Extract the (x, y) coordinate from the center of the cell holding the provided text.  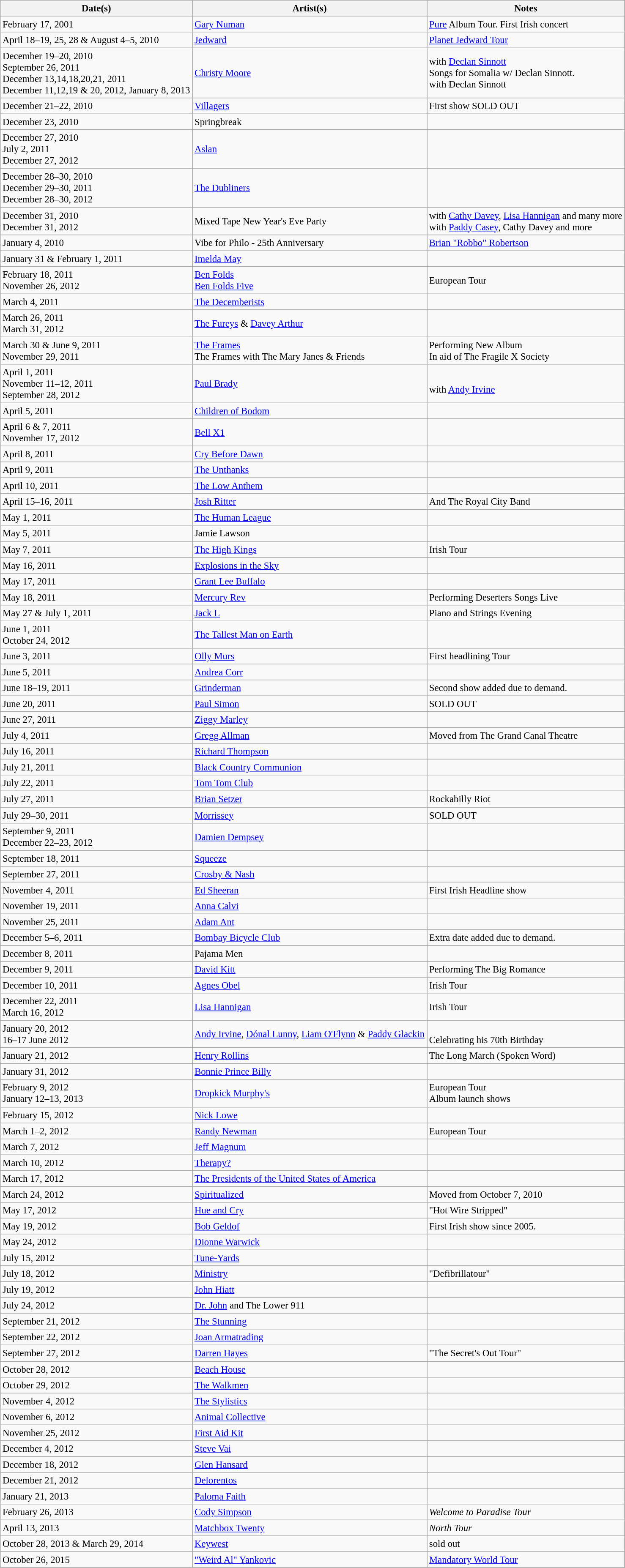
Dropkick Murphy's (310, 1094)
December 8, 2011 (96, 953)
Joan Armatrading (310, 1338)
May 17, 2011 (96, 581)
March 26, 2011 March 31, 2012 (96, 324)
October 28, 2012 (96, 1369)
Grinderman (310, 688)
December 27, 2010 July 2, 2011 December 27, 2012 (96, 150)
Henry Rollins (310, 1056)
December 22, 2011 March 16, 2012 (96, 1007)
September 22, 2012 (96, 1338)
May 5, 2011 (96, 534)
Ed Sheeran (310, 890)
July 21, 2011 (96, 768)
"Defibrillatour" (526, 1274)
December 23, 2010 (96, 122)
April 13, 2013 (96, 1528)
Gregg Allman (310, 736)
Welcome to Paradise Tour (526, 1512)
December 18, 2012 (96, 1464)
Rockabilly Riot (526, 799)
Brian "Robbo" Robertson (526, 243)
Morrissey (310, 815)
March 30 & June 9, 2011 November 29, 2011 (96, 351)
Ministry (310, 1274)
Black Country Communion (310, 768)
Tom Tom Club (310, 783)
May 17, 2012 (96, 1210)
Tune-Yards (310, 1258)
The Fureys & Davey Arthur (310, 324)
April 6 & 7, 2011 November 17, 2012 (96, 433)
sold out (526, 1544)
December 4, 2012 (96, 1449)
"Hot Wire Stripped" (526, 1210)
The Stunning (310, 1322)
Children of Bodom (310, 411)
November 4, 2012 (96, 1401)
Animal Collective (310, 1417)
"Weird Al" Yankovic (310, 1560)
Celebrating his 70th Birthday (526, 1035)
Olly Murs (310, 656)
Jamie Lawson (310, 534)
July 15, 2012 (96, 1258)
Randy Newman (310, 1131)
Dr. John and The Lower 911 (310, 1306)
Notes (526, 8)
First Irish Headline show (526, 890)
Second show added due to demand. (526, 688)
Anna Calvi (310, 906)
June 20, 2011 (96, 704)
July 19, 2012 (96, 1290)
The Decemberists (310, 302)
Paloma Faith (310, 1496)
September 9, 2011 December 22–23, 2012 (96, 837)
Damien Dempsey (310, 837)
Darren Hayes (310, 1353)
Christy Moore (310, 74)
Cry Before Dawn (310, 454)
Springbreak (310, 122)
May 16, 2011 (96, 565)
Jack L (310, 613)
March 10, 2012 (96, 1163)
April 8, 2011 (96, 454)
July 16, 2011 (96, 751)
January 4, 2010 (96, 243)
Ben Folds Ben Folds Five (310, 280)
February 15, 2012 (96, 1115)
Pure Album Tour. First Irish concert (526, 25)
February 18, 2011 November 26, 2012 (96, 280)
October 26, 2015 (96, 1560)
March 17, 2012 (96, 1179)
Extra date added due to demand. (526, 938)
Lisa Hannigan (310, 1007)
Paul Simon (310, 704)
November 6, 2012 (96, 1417)
June 27, 2011 (96, 720)
May 27 & July 1, 2011 (96, 613)
First headlining Tour (526, 656)
Pajama Men (310, 953)
Moved from The Grand Canal Theatre (526, 736)
Hue and Cry (310, 1210)
November 25, 2011 (96, 922)
John Hiatt (310, 1290)
Therapy? (310, 1163)
Matchbox Twenty (310, 1528)
with Declan Sinnott Songs for Somalia w/ Declan Sinnott. with Declan Sinnott (526, 74)
September 21, 2012 (96, 1322)
Dionne Warwick (310, 1242)
Villagers (310, 106)
Crosby & Nash (310, 874)
Jeff Magnum (310, 1147)
September 27, 2011 (96, 874)
Mixed Tape New Year's Eve Party (310, 221)
October 28, 2013 & March 29, 2014 (96, 1544)
June 3, 2011 (96, 656)
December 21–22, 2010 (96, 106)
Glen Hansard (310, 1464)
First Aid Kit (310, 1433)
March 7, 2012 (96, 1147)
December 5–6, 2011 (96, 938)
Artist(s) (310, 8)
with Cathy Davey, Lisa Hannigan and many more with Paddy Casey, Cathy Davey and more (526, 221)
Agnes Obel (310, 986)
Mercury Rev (310, 597)
July 4, 2011 (96, 736)
April 1, 2011 November 11–12, 2011 September 28, 2012 (96, 384)
The Dubliners (310, 188)
July 24, 2012 (96, 1306)
European TourAlbum launch shows (526, 1094)
January 21, 2013 (96, 1496)
Bell X1 (310, 433)
July 18, 2012 (96, 1274)
Nick Lowe (310, 1115)
May 1, 2011 (96, 518)
The Presidents of the United States of America (310, 1179)
September 27, 2012 (96, 1353)
Aslan (310, 150)
July 22, 2011 (96, 783)
Richard Thompson (310, 751)
Jedward (310, 40)
Bombay Bicycle Club (310, 938)
May 19, 2012 (96, 1226)
December 19–20, 2010 September 26, 2011 December 13,14,18,20,21, 2011 December 11,12,19 & 20, 2012, January 8, 2013 (96, 74)
June 5, 2011 (96, 672)
November 4, 2011 (96, 890)
Vibe for Philo - 25th Anniversary (310, 243)
Moved from October 7, 2010 (526, 1194)
David Kitt (310, 970)
January 21, 2012 (96, 1056)
March 4, 2011 (96, 302)
January 31, 2012 (96, 1072)
Explosions in the Sky (310, 565)
December 21, 2012 (96, 1481)
with Andy Irvine (526, 384)
March 1–2, 2012 (96, 1131)
July 27, 2011 (96, 799)
Gary Numan (310, 25)
The Walkmen (310, 1385)
April 18–19, 25, 28 & August 4–5, 2010 (96, 40)
December 31, 2010 December 31, 2012 (96, 221)
November 25, 2012 (96, 1433)
May 18, 2011 (96, 597)
Brian Setzer (310, 799)
December 10, 2011 (96, 986)
First Irish show since 2005. (526, 1226)
Andy Irvine, Dónal Lunny, Liam O'Flynn & Paddy Glackin (310, 1035)
June 1, 2011 October 24, 2012 (96, 635)
Mandatory World Tour (526, 1560)
The Stylistics (310, 1401)
The Unthanks (310, 470)
Ziggy Marley (310, 720)
Adam Ant (310, 922)
January 20, 2012 16–17 June 2012 (96, 1035)
April 10, 2011 (96, 486)
First show SOLD OUT (526, 106)
Piano and Strings Evening (526, 613)
February 17, 2001 (96, 25)
Date(s) (96, 8)
December 9, 2011 (96, 970)
Squeeze (310, 858)
The Low Anthem (310, 486)
The Long March (Spoken Word) (526, 1056)
And The Royal City Band (526, 502)
The Frames The Frames with The Mary Janes & Friends (310, 351)
Paul Brady (310, 384)
Performing Deserters Songs Live (526, 597)
May 7, 2011 (96, 549)
Delorentos (310, 1481)
January 31 & February 1, 2011 (96, 259)
The Human League (310, 518)
Performing The Big Romance (526, 970)
Grant Lee Buffalo (310, 581)
Josh Ritter (310, 502)
The High Kings (310, 549)
July 29–30, 2011 (96, 815)
Bob Geldof (310, 1226)
April 9, 2011 (96, 470)
Performing New Album In aid of The Fragile X Society (526, 351)
Spiritualized (310, 1194)
"The Secret's Out Tour" (526, 1353)
Andrea Corr (310, 672)
Steve Vai (310, 1449)
North Tour (526, 1528)
The Tallest Man on Earth (310, 635)
April 5, 2011 (96, 411)
February 9, 2012January 12–13, 2013 (96, 1094)
October 29, 2012 (96, 1385)
Cody Simpson (310, 1512)
June 18–19, 2011 (96, 688)
Bonnie Prince Billy (310, 1072)
April 15–16, 2011 (96, 502)
December 28–30, 2010 December 29–30, 2011 December 28–30, 2012 (96, 188)
November 19, 2011 (96, 906)
September 18, 2011 (96, 858)
May 24, 2012 (96, 1242)
Keywest (310, 1544)
Beach House (310, 1369)
February 26, 2013 (96, 1512)
Planet Jedward Tour (526, 40)
March 24, 2012 (96, 1194)
Imelda May (310, 259)
